Extract the (X, Y) coordinate from the center of the cell holding the provided text.  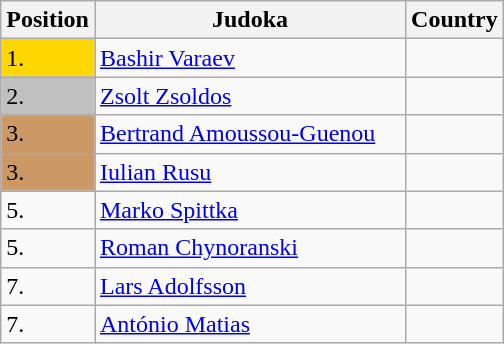
Lars Adolfsson (250, 286)
Position (48, 20)
Bashir Varaev (250, 58)
Marko Spittka (250, 210)
1. (48, 58)
2. (48, 96)
Zsolt Zsoldos (250, 96)
Roman Chynoranski (250, 248)
Iulian Rusu (250, 172)
Country (455, 20)
Bertrand Amoussou-Guenou (250, 134)
António Matias (250, 324)
Judoka (250, 20)
